Pinpoint the cell where the given text exists, returning its (x, y) midpoint coordinate. 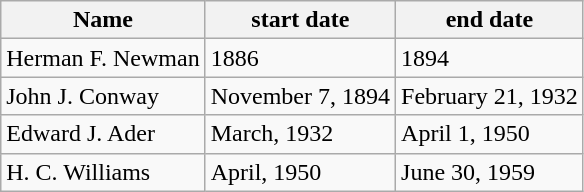
June 30, 1959 (490, 172)
end date (490, 20)
1894 (490, 58)
February 21, 1932 (490, 96)
Name (103, 20)
March, 1932 (300, 134)
April 1, 1950 (490, 134)
Herman F. Newman (103, 58)
H. C. Williams (103, 172)
Edward J. Ader (103, 134)
John J. Conway (103, 96)
April, 1950 (300, 172)
1886 (300, 58)
start date (300, 20)
November 7, 1894 (300, 96)
